From the cell containing the given text, extract its center point as [x, y] coordinate. 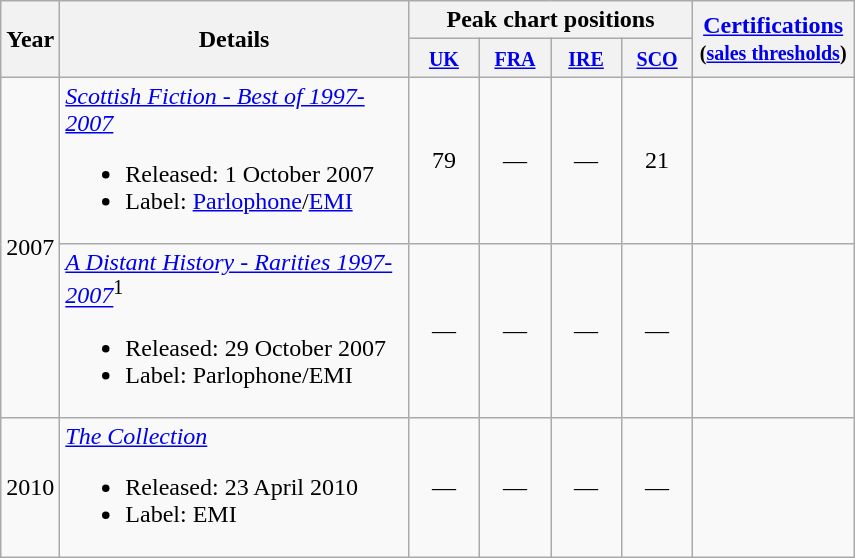
79 [444, 160]
21 [658, 160]
SCO [658, 58]
IRE [586, 58]
The CollectionReleased: 23 April 2010Label: EMI [234, 487]
Certifications(sales thresholds) [774, 39]
Peak chart positions [550, 20]
A Distant History - Rarities 1997-20071Released: 29 October 2007Label: Parlophone/EMI [234, 331]
Scottish Fiction - Best of 1997-2007Released: 1 October 2007Label: Parlophone/EMI [234, 160]
2007 [30, 248]
UK [444, 58]
Details [234, 39]
FRA [514, 58]
2010 [30, 487]
Year [30, 39]
